Capture the cell that displays the provided text and extract its (X, Y) central coordinate. 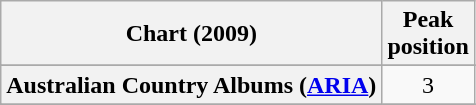
Australian Country Albums (ARIA) (192, 85)
Peak position (428, 34)
3 (428, 85)
Chart (2009) (192, 34)
